Determine the (x, y) coordinate at the center of the cell enclosing the given text.  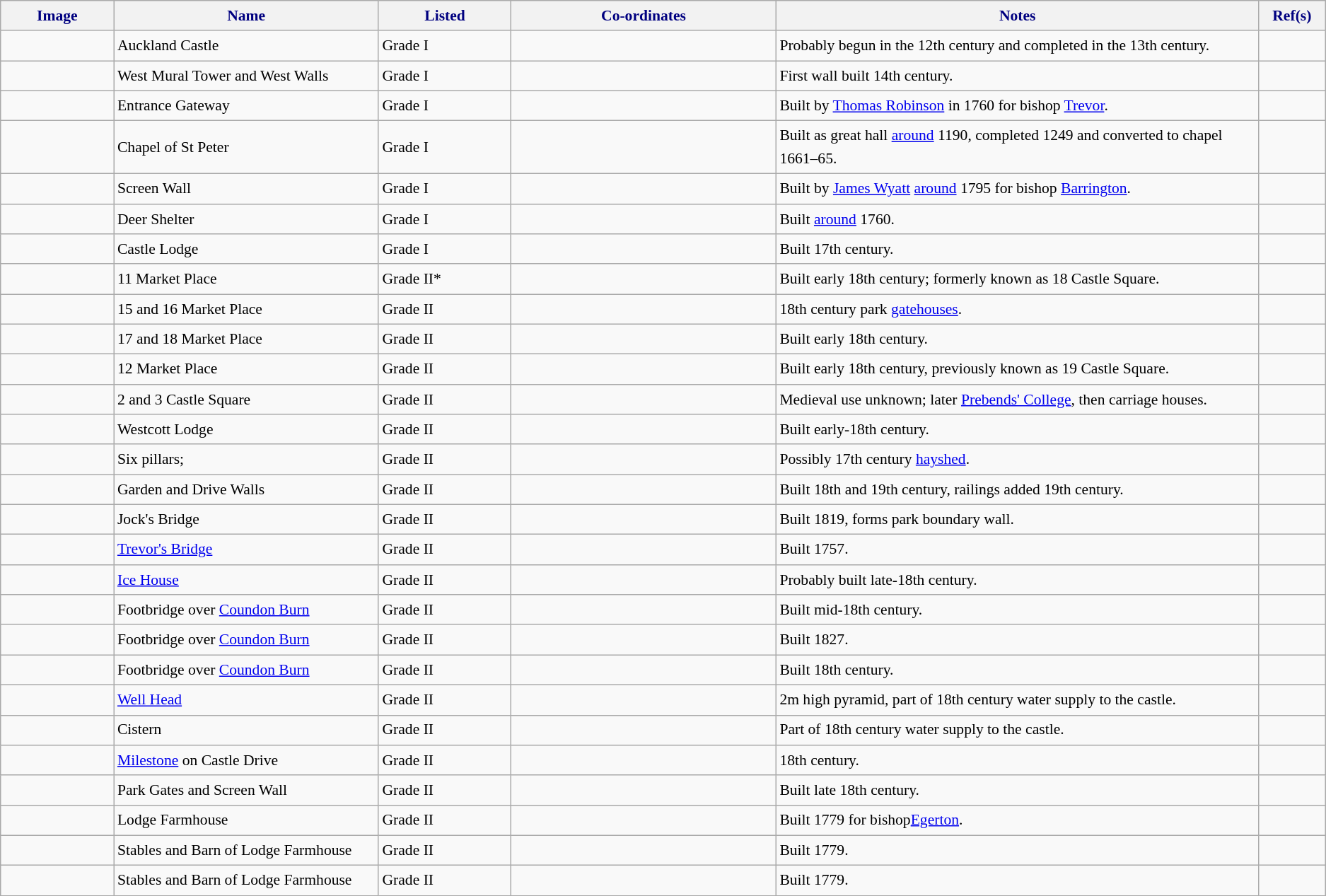
Garden and Drive Walls (246, 489)
Built by Thomas Robinson in 1760 for bishop Trevor. (1017, 106)
Lodge Farmhouse (246, 820)
12 Market Place (246, 369)
Built early 18th century. (1017, 339)
Built 1827. (1017, 641)
Built early 18th century; formerly known as 18 Castle Square. (1017, 280)
18th century park gatehouses. (1017, 310)
Ice House (246, 580)
Trevor's Bridge (246, 550)
Built 1819, forms park boundary wall. (1017, 520)
Probably begun in the 12th century and completed in the 13th century. (1017, 47)
Built 18th and 19th century, railings added 19th century. (1017, 489)
Park Gates and Screen Wall (246, 791)
Castle Lodge (246, 249)
Image (57, 16)
Auckland Castle (246, 47)
Built early-18th century. (1017, 430)
Notes (1017, 16)
Built 1779 for bishopEgerton. (1017, 820)
Built late 18th century. (1017, 791)
Westcott Lodge (246, 430)
15 and 16 Market Place (246, 310)
Part of 18th century water supply to the castle. (1017, 730)
Jock's Bridge (246, 520)
Screen Wall (246, 190)
Co-ordinates (644, 16)
Built 18th century. (1017, 670)
First wall built 14th century. (1017, 76)
17 and 18 Market Place (246, 339)
Six pillars; (246, 460)
Name (246, 16)
Ref(s) (1292, 16)
2m high pyramid, part of 18th century water supply to the castle. (1017, 700)
18th century. (1017, 761)
West Mural Tower and West Walls (246, 76)
Deer Shelter (246, 219)
Medieval use unknown; later Prebends' College, then carriage houses. (1017, 400)
Probably built late-18th century. (1017, 580)
11 Market Place (246, 280)
Possibly 17th century hayshed. (1017, 460)
Chapel of St Peter (246, 147)
Built early 18th century, previously known as 19 Castle Square. (1017, 369)
Built 1757. (1017, 550)
Well Head (246, 700)
Listed (444, 16)
Built around 1760. (1017, 219)
Cistern (246, 730)
Built by James Wyatt around 1795 for bishop Barrington. (1017, 190)
Milestone on Castle Drive (246, 761)
2 and 3 Castle Square (246, 400)
Entrance Gateway (246, 106)
Grade II* (444, 280)
Built as great hall around 1190, completed 1249 and converted to chapel 1661–65. (1017, 147)
Built 17th century. (1017, 249)
Built mid-18th century. (1017, 610)
